Output the (x, y) coordinate of the center of the cell containing the given text.  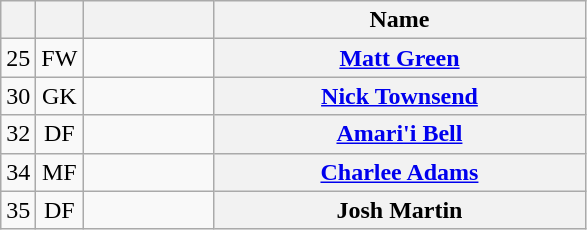
Charlee Adams (400, 172)
30 (18, 96)
Matt Green (400, 58)
Josh Martin (400, 210)
FW (60, 58)
Amari'i Bell (400, 134)
34 (18, 172)
Name (400, 20)
32 (18, 134)
Nick Townsend (400, 96)
25 (18, 58)
GK (60, 96)
35 (18, 210)
MF (60, 172)
